Output the (x, y) coordinate of the center of the cell containing the given text.  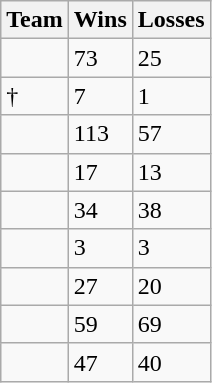
25 (171, 58)
† (35, 96)
59 (100, 324)
1 (171, 96)
113 (100, 134)
38 (171, 210)
40 (171, 362)
Wins (100, 20)
27 (100, 286)
17 (100, 172)
57 (171, 134)
47 (100, 362)
69 (171, 324)
Losses (171, 20)
73 (100, 58)
20 (171, 286)
7 (100, 96)
13 (171, 172)
Team (35, 20)
34 (100, 210)
